Locate the cell with the specified text and output its (X, Y) center coordinate. 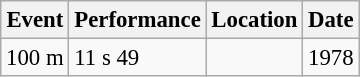
Event (35, 20)
1978 (331, 58)
11 s 49 (138, 58)
Location (254, 20)
100 m (35, 58)
Date (331, 20)
Performance (138, 20)
